Identify which cell holds the provided text, then report its [x, y] central coordinate. 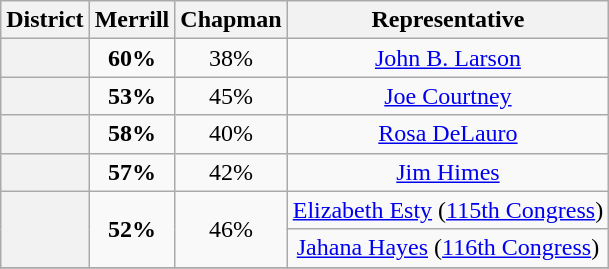
Joe Courtney [448, 96]
Merrill [132, 20]
John B. Larson [448, 58]
45% [231, 96]
Rosa DeLauro [448, 134]
46% [231, 229]
Elizabeth Esty (115th Congress) [448, 210]
53% [132, 96]
57% [132, 172]
42% [231, 172]
Chapman [231, 20]
40% [231, 134]
58% [132, 134]
52% [132, 229]
Jim Himes [448, 172]
38% [231, 58]
District [45, 20]
Representative [448, 20]
Jahana Hayes (116th Congress) [448, 248]
60% [132, 58]
